Determine the (X, Y) coordinate at the center of the cell enclosing the given text.  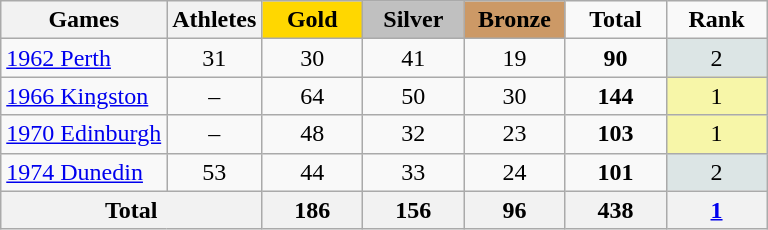
438 (616, 210)
19 (514, 58)
64 (312, 96)
Silver (414, 20)
Athletes (214, 20)
156 (414, 210)
1970 Edinburgh (84, 134)
1966 Kingston (84, 96)
1974 Dunedin (84, 172)
41 (414, 58)
48 (312, 134)
53 (214, 172)
23 (514, 134)
Games (84, 20)
101 (616, 172)
144 (616, 96)
1962 Perth (84, 58)
31 (214, 58)
Rank (716, 20)
103 (616, 134)
Gold (312, 20)
90 (616, 58)
44 (312, 172)
Bronze (514, 20)
96 (514, 210)
186 (312, 210)
24 (514, 172)
33 (414, 172)
32 (414, 134)
50 (414, 96)
